Search for the cell housing the specified text and yield its (X, Y) center coordinate. 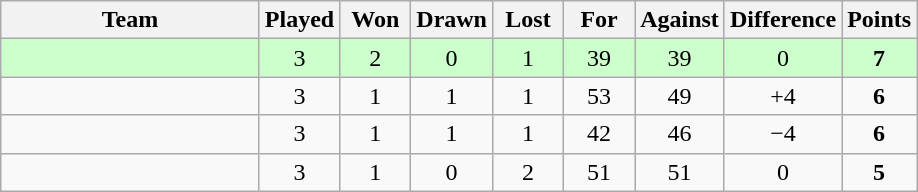
7 (880, 58)
42 (600, 134)
Drawn (452, 20)
Difference (782, 20)
Team (130, 20)
Won (376, 20)
46 (680, 134)
+4 (782, 96)
Played (299, 20)
53 (600, 96)
Points (880, 20)
−4 (782, 134)
For (600, 20)
Lost (528, 20)
49 (680, 96)
Against (680, 20)
5 (880, 172)
